Determine the [x, y] coordinate at the center of the cell enclosing the given text.  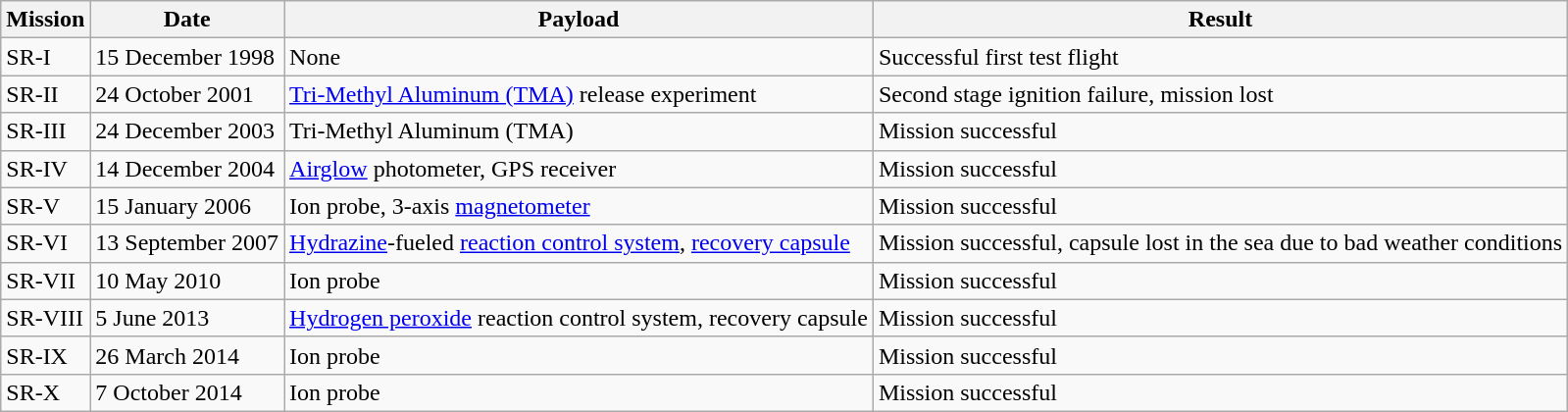
SR-IX [45, 355]
SR-V [45, 206]
SR-X [45, 392]
SR-III [45, 131]
7 October 2014 [187, 392]
Tri-Methyl Aluminum (TMA) [579, 131]
Date [187, 20]
13 September 2007 [187, 243]
SR-VIII [45, 318]
Tri-Methyl Aluminum (TMA) release experiment [579, 94]
Hydrogen peroxide reaction control system, recovery capsule [579, 318]
Result [1220, 20]
Mission successful, capsule lost in the sea due to bad weather conditions [1220, 243]
SR-IV [45, 169]
26 March 2014 [187, 355]
Hydrazine-fueled reaction control system, recovery capsule [579, 243]
SR-VII [45, 281]
15 December 1998 [187, 57]
15 January 2006 [187, 206]
24 October 2001 [187, 94]
Mission [45, 20]
SR-VI [45, 243]
SR-I [45, 57]
Airglow photometer, GPS receiver [579, 169]
Second stage ignition failure, mission lost [1220, 94]
5 June 2013 [187, 318]
10 May 2010 [187, 281]
24 December 2003 [187, 131]
Successful first test flight [1220, 57]
SR-II [45, 94]
None [579, 57]
Ion probe, 3-axis magnetometer [579, 206]
14 December 2004 [187, 169]
Payload [579, 20]
